Output the (x, y) coordinate of the center of the cell containing the given text.  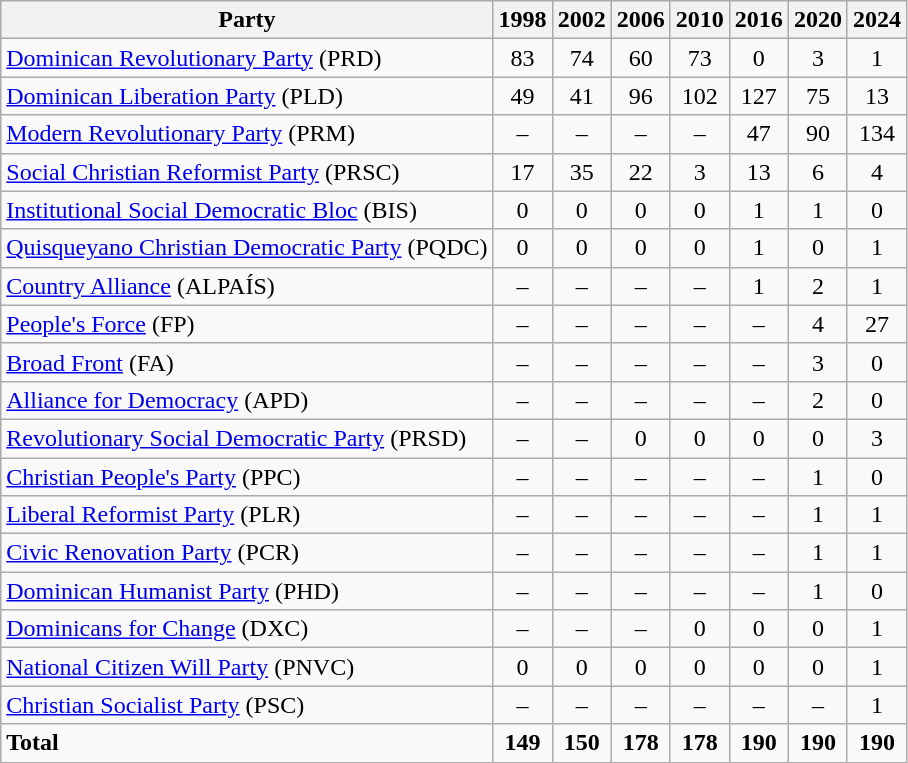
Dominican Liberation Party (PLD) (247, 96)
47 (758, 134)
22 (640, 172)
1998 (522, 20)
74 (582, 58)
Christian Socialist Party (PSC) (247, 705)
2010 (700, 20)
Party (247, 20)
Civic Renovation Party (PCR) (247, 553)
2006 (640, 20)
Dominican Humanist Party (PHD) (247, 591)
2002 (582, 20)
National Citizen Will Party (PNVC) (247, 667)
102 (700, 96)
Alliance for Democracy (APD) (247, 400)
96 (640, 96)
149 (522, 743)
Modern Revolutionary Party (PRM) (247, 134)
49 (522, 96)
83 (522, 58)
Country Alliance (ALPAÍS) (247, 286)
Dominican Revolutionary Party (PRD) (247, 58)
2020 (818, 20)
Broad Front (FA) (247, 362)
27 (876, 324)
90 (818, 134)
People's Force (FP) (247, 324)
Social Christian Reformist Party (PRSC) (247, 172)
Liberal Reformist Party (PLR) (247, 515)
75 (818, 96)
150 (582, 743)
17 (522, 172)
Revolutionary Social Democratic Party (PRSD) (247, 438)
35 (582, 172)
60 (640, 58)
127 (758, 96)
6 (818, 172)
2024 (876, 20)
Total (247, 743)
73 (700, 58)
41 (582, 96)
Christian People's Party (PPC) (247, 477)
2016 (758, 20)
Quisqueyano Christian Democratic Party (PQDC) (247, 248)
Dominicans for Change (DXC) (247, 629)
Institutional Social Democratic Bloc (BIS) (247, 210)
134 (876, 134)
